Extract the [X, Y] coordinate from the center of the cell holding the provided text.  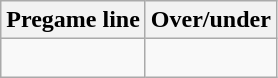
Over/under [210, 20]
Pregame line [74, 20]
